Find where the given text appears and provide that cell's center as [X, Y] coordinate. 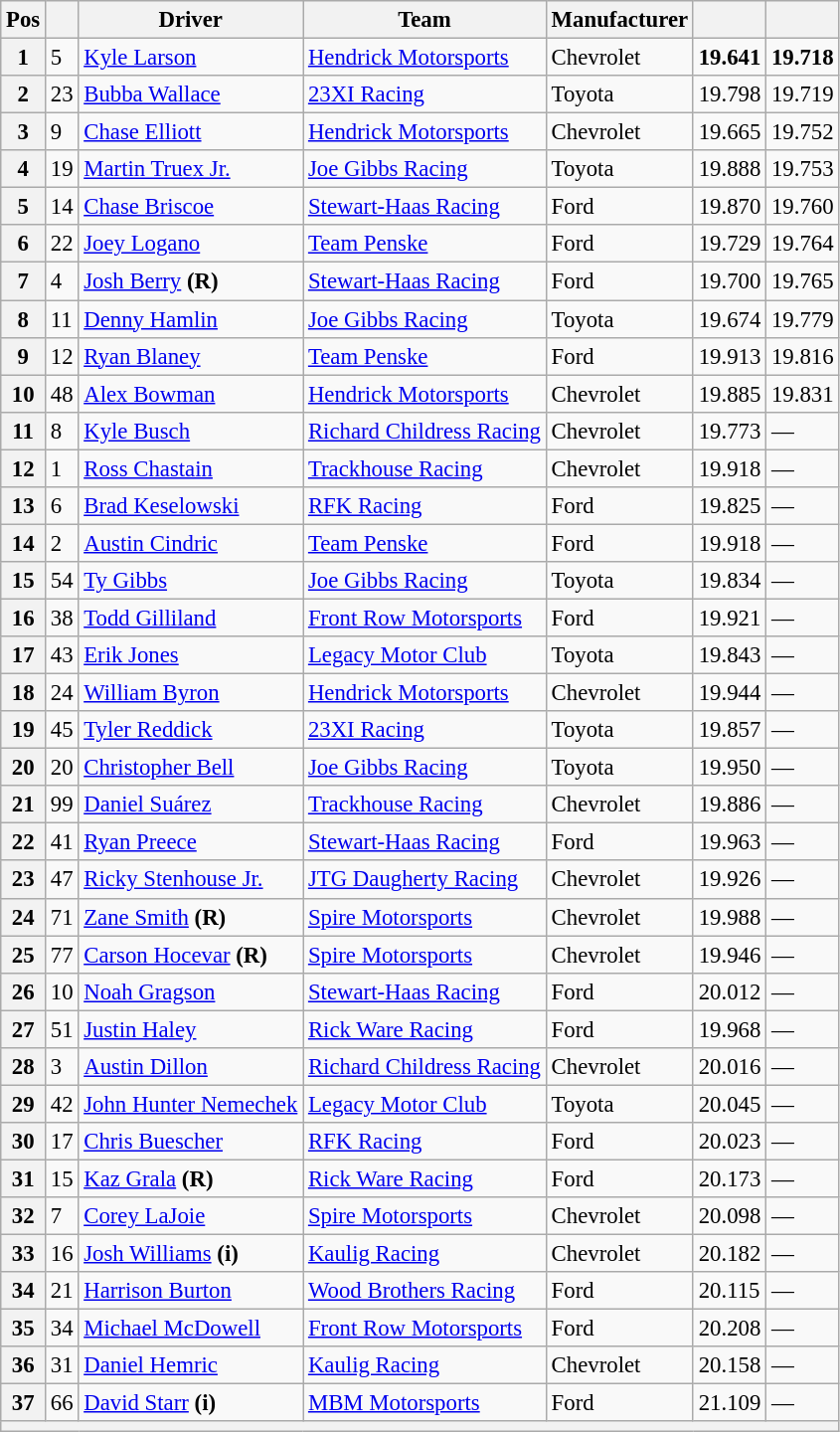
Ricky Stenhouse Jr. [191, 880]
Ross Chastain [191, 468]
20.045 [730, 1104]
38 [62, 618]
19.816 [803, 356]
20.182 [730, 1254]
JTG Daugherty Racing [425, 880]
26 [24, 991]
Manufacturer [619, 20]
19.700 [730, 281]
43 [62, 655]
Carson Hocevar (R) [191, 955]
Chris Buescher [191, 1142]
Zane Smith (R) [191, 917]
19.779 [803, 319]
19.968 [730, 1029]
29 [24, 1104]
20.115 [730, 1291]
19.760 [803, 207]
19.765 [803, 281]
Justin Haley [191, 1029]
19.831 [803, 394]
20.173 [730, 1178]
19.773 [730, 431]
Austin Dillon [191, 1067]
51 [62, 1029]
20.158 [730, 1365]
20.023 [730, 1142]
Chase Elliott [191, 132]
71 [62, 917]
Corey LaJoie [191, 1216]
77 [62, 955]
54 [62, 581]
19.926 [730, 880]
19.913 [730, 356]
19.834 [730, 581]
19.764 [803, 244]
MBM Motorsports [425, 1403]
Erik Jones [191, 655]
William Byron [191, 693]
19.946 [730, 955]
Michael McDowell [191, 1329]
Kyle Larson [191, 58]
18 [24, 693]
Daniel Hemric [191, 1365]
21.109 [730, 1403]
19.729 [730, 244]
47 [62, 880]
Team [425, 20]
45 [62, 730]
John Hunter Nemechek [191, 1104]
Ryan Preece [191, 842]
19.798 [730, 94]
20.012 [730, 991]
Tyler Reddick [191, 730]
19.843 [730, 655]
David Starr (i) [191, 1403]
Martin Truex Jr. [191, 169]
19.921 [730, 618]
Harrison Burton [191, 1291]
Austin Cindric [191, 543]
19.886 [730, 805]
19.674 [730, 319]
Driver [191, 20]
19.718 [803, 58]
Brad Keselowski [191, 506]
19.825 [730, 506]
20.208 [730, 1329]
Ryan Blaney [191, 356]
19.752 [803, 132]
19.870 [730, 207]
Wood Brothers Racing [425, 1291]
19.888 [730, 169]
20.016 [730, 1067]
Todd Gilliland [191, 618]
99 [62, 805]
66 [62, 1403]
Josh Berry (R) [191, 281]
Kyle Busch [191, 431]
Noah Gragson [191, 991]
37 [24, 1403]
42 [62, 1104]
33 [24, 1254]
Joey Logano [191, 244]
Denny Hamlin [191, 319]
36 [24, 1365]
13 [24, 506]
19.719 [803, 94]
Bubba Wallace [191, 94]
19.665 [730, 132]
28 [24, 1067]
19.988 [730, 917]
25 [24, 955]
30 [24, 1142]
20.098 [730, 1216]
32 [24, 1216]
35 [24, 1329]
19.641 [730, 58]
Ty Gibbs [191, 581]
Kaz Grala (R) [191, 1178]
19.944 [730, 693]
41 [62, 842]
48 [62, 394]
Christopher Bell [191, 768]
19.857 [730, 730]
19.753 [803, 169]
Pos [24, 20]
19.950 [730, 768]
19.963 [730, 842]
Daniel Suárez [191, 805]
Josh Williams (i) [191, 1254]
19.885 [730, 394]
27 [24, 1029]
Alex Bowman [191, 394]
Chase Briscoe [191, 207]
